Determine the [x, y] coordinate at the center of the cell enclosing the given text.  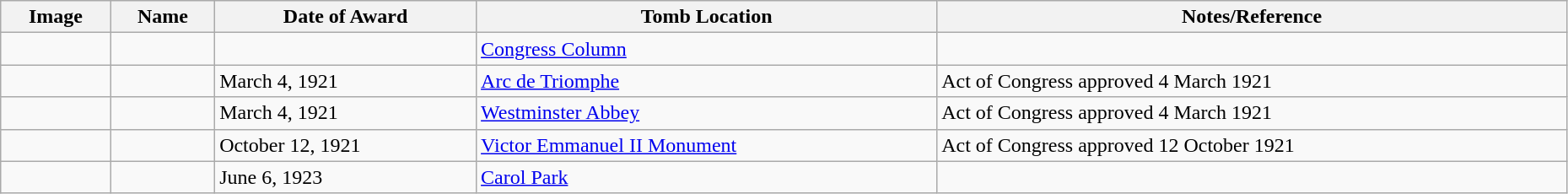
Westminster Abbey [707, 113]
October 12, 1921 [346, 145]
June 6, 1923 [346, 177]
Name [162, 17]
Carol Park [707, 177]
Image [56, 17]
Act of Congress approved 12 October 1921 [1252, 145]
Arc de Triomphe [707, 81]
Congress Column [707, 49]
Victor Emmanuel II Monument [707, 145]
Date of Award [346, 17]
Tomb Location [707, 17]
Notes/Reference [1252, 17]
